Return [x, y] of the center of cell containing provided text 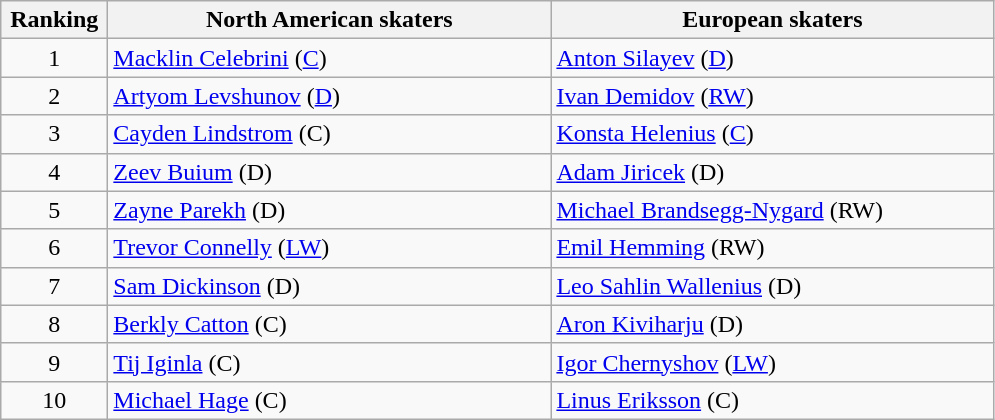
10 [54, 400]
North American skaters [330, 20]
Adam Jiricek (D) [772, 172]
Michael Brandsegg-Nygard (RW) [772, 210]
7 [54, 286]
Anton Silayev (D) [772, 58]
Sam Dickinson (D) [330, 286]
Trevor Connelly (LW) [330, 248]
2 [54, 96]
Ranking [54, 20]
Zeev Buium (D) [330, 172]
Artyom Levshunov (D) [330, 96]
6 [54, 248]
Cayden Lindstrom (C) [330, 134]
European skaters [772, 20]
Leo Sahlin Wallenius (D) [772, 286]
Konsta Helenius (C) [772, 134]
1 [54, 58]
Michael Hage (C) [330, 400]
4 [54, 172]
9 [54, 362]
Ivan Demidov (RW) [772, 96]
Aron Kiviharju (D) [772, 324]
Emil Hemming (RW) [772, 248]
Zayne Parekh (D) [330, 210]
8 [54, 324]
Linus Eriksson (C) [772, 400]
Tij Iginla (C) [330, 362]
Macklin Celebrini (C) [330, 58]
Igor Chernyshov (LW) [772, 362]
3 [54, 134]
5 [54, 210]
Berkly Catton (C) [330, 324]
